Scan for the cell matching the given text and deliver its [x, y] coordinate at center. 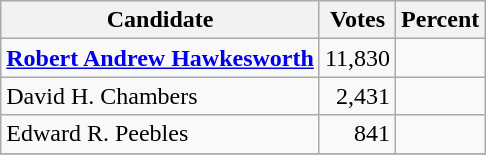
Votes [357, 20]
Edward R. Peebles [160, 134]
2,431 [357, 96]
11,830 [357, 58]
Robert Andrew Hawkesworth [160, 58]
David H. Chambers [160, 96]
Percent [440, 20]
841 [357, 134]
Candidate [160, 20]
